Output the [X, Y] coordinate of the center of the cell containing the given text.  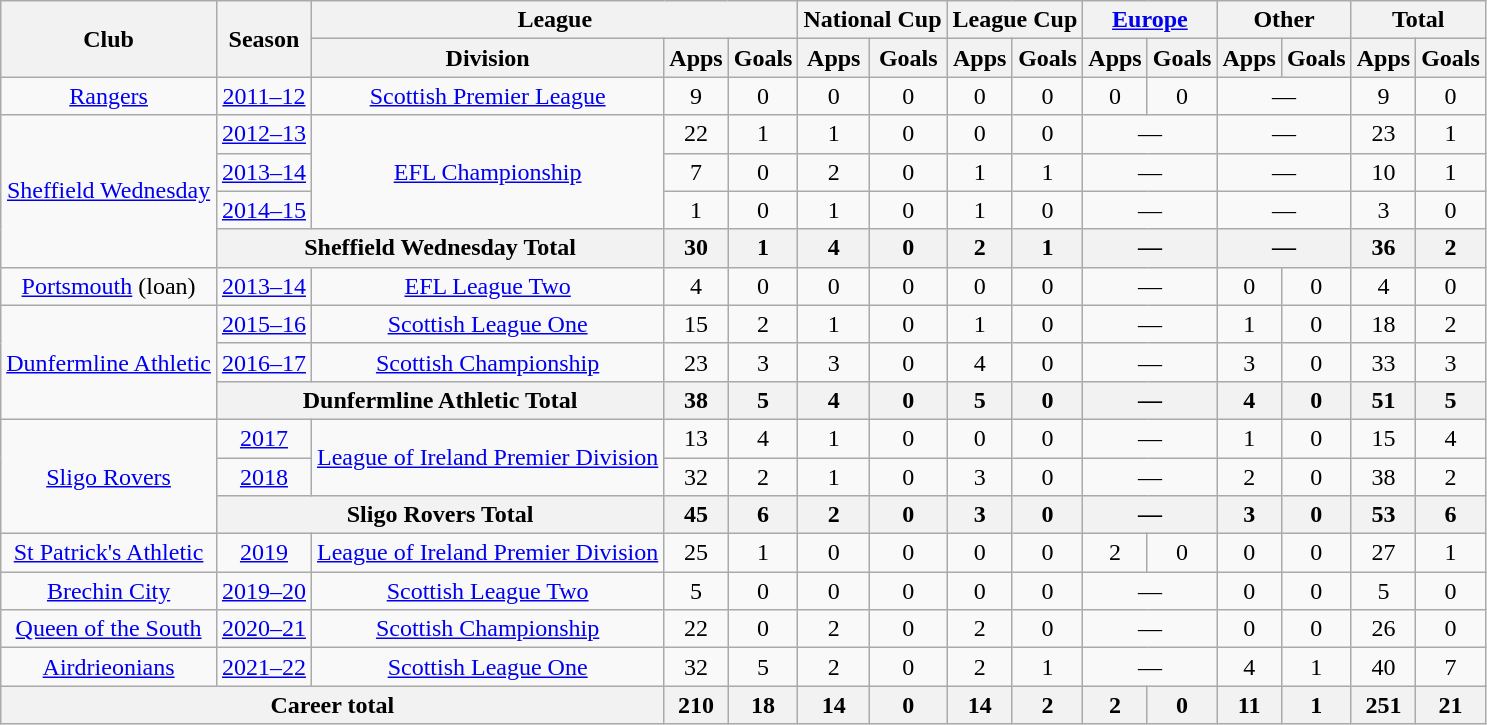
Brechin City [109, 591]
Dunfermline Athletic [109, 362]
11 [1249, 705]
Other [1284, 20]
2017 [264, 438]
21 [1451, 705]
2019–20 [264, 591]
2021–22 [264, 667]
Total [1418, 20]
33 [1383, 362]
2020–21 [264, 629]
251 [1383, 705]
EFL League Two [487, 286]
2011–12 [264, 96]
Division [487, 58]
53 [1383, 515]
Dunfermline Athletic Total [440, 400]
League Cup [1015, 20]
40 [1383, 667]
10 [1383, 172]
25 [696, 553]
Rangers [109, 96]
2016–17 [264, 362]
45 [696, 515]
51 [1383, 400]
Sheffield Wednesday [109, 191]
Portsmouth (loan) [109, 286]
2014–15 [264, 210]
St Patrick's Athletic [109, 553]
Queen of the South [109, 629]
13 [696, 438]
210 [696, 705]
Airdrieonians [109, 667]
Sheffield Wednesday Total [440, 248]
Sligo Rovers Total [440, 515]
League [554, 20]
Season [264, 39]
26 [1383, 629]
EFL Championship [487, 172]
2015–16 [264, 324]
Career total [332, 705]
2012–13 [264, 134]
National Cup [872, 20]
Scottish Premier League [487, 96]
2019 [264, 553]
Sligo Rovers [109, 476]
36 [1383, 248]
2018 [264, 477]
27 [1383, 553]
30 [696, 248]
Scottish League Two [487, 591]
Club [109, 39]
Europe [1150, 20]
